Capture the cell that displays the provided text and extract its [x, y] central coordinate. 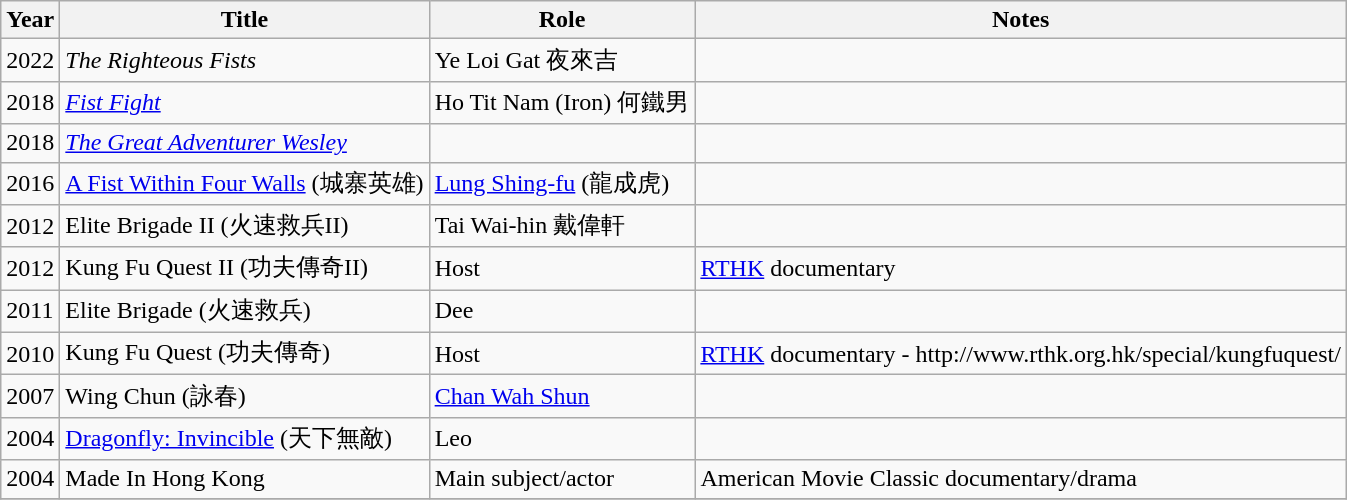
2022 [30, 60]
Kung Fu Quest II (功夫傳奇II) [244, 268]
2007 [30, 396]
Elite Brigade II (火速救兵II) [244, 226]
Lung Shing-fu (龍成虎) [562, 184]
Kung Fu Quest (功夫傳奇) [244, 354]
Ho Tit Nam (Iron) 何鐵男 [562, 102]
Made In Hong Kong [244, 479]
The Great Adventurer Wesley [244, 143]
Tai Wai-hin 戴偉軒 [562, 226]
A Fist Within Four Walls (城寨英雄) [244, 184]
RTHK documentary - http://www.rthk.org.hk/special/kungfuquest/ [1021, 354]
American Movie Classic documentary/drama [1021, 479]
Elite Brigade (火速救兵) [244, 312]
Wing Chun (詠春) [244, 396]
RTHK documentary [1021, 268]
Title [244, 20]
The Righteous Fists [244, 60]
2011 [30, 312]
Role [562, 20]
Chan Wah Shun [562, 396]
Notes [1021, 20]
Leo [562, 438]
Ye Loi Gat 夜來吉 [562, 60]
Year [30, 20]
Fist Fight [244, 102]
Main subject/actor [562, 479]
2010 [30, 354]
Dragonfly: Invincible (天下無敵) [244, 438]
Dee [562, 312]
2016 [30, 184]
